Locate the cell with the specified text and output its [X, Y] center coordinate. 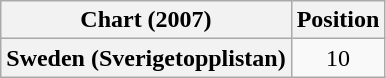
Position [338, 20]
10 [338, 58]
Sweden (Sverigetopplistan) [146, 58]
Chart (2007) [146, 20]
